Return the [x, y] coordinate for the center point of the cell that contains the specified text.  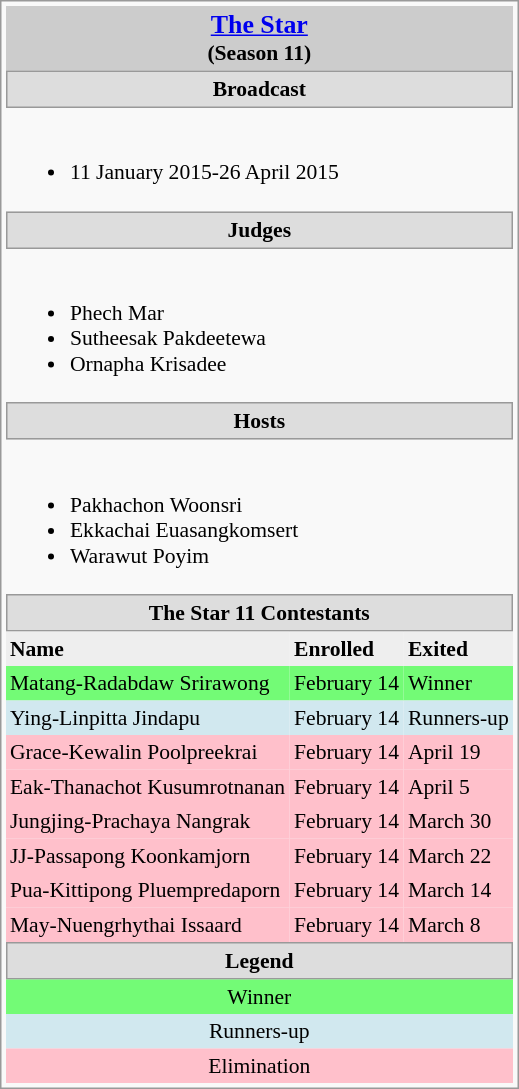
Enrolled [347, 649]
Matang-Radabdaw Srirawong [147, 683]
March 22 [458, 856]
Eak-Thanachot Kusumrotnanan [147, 787]
11 January 2015-26 April 2015 [259, 160]
Ying-Linpitta Jindapu [147, 718]
Elimination [259, 1066]
Legend [259, 961]
Broadcast [259, 89]
The Star 11 Contestants [259, 613]
April 19 [458, 752]
Pakhachon WoonsriEkkachai EuasangkomsertWarawut Poyim [259, 517]
April 5 [458, 787]
Hosts [259, 422]
Grace-Kewalin Poolpreekrai [147, 752]
Judges [259, 230]
March 30 [458, 821]
March 14 [458, 890]
Phech MarSutheesak PakdeetewaOrnapha Krisadee [259, 325]
March 8 [458, 925]
Name [147, 649]
The Star(Season 11) [259, 38]
Pua-Kittipong Pluempredaporn [147, 890]
JJ-Passapong Koonkamjorn [147, 856]
May-Nuengrhythai Issaard [147, 925]
Exited [458, 649]
Jungjing-Prachaya Nangrak [147, 821]
